Find where the given text appears and provide that cell's center as (x, y) coordinate. 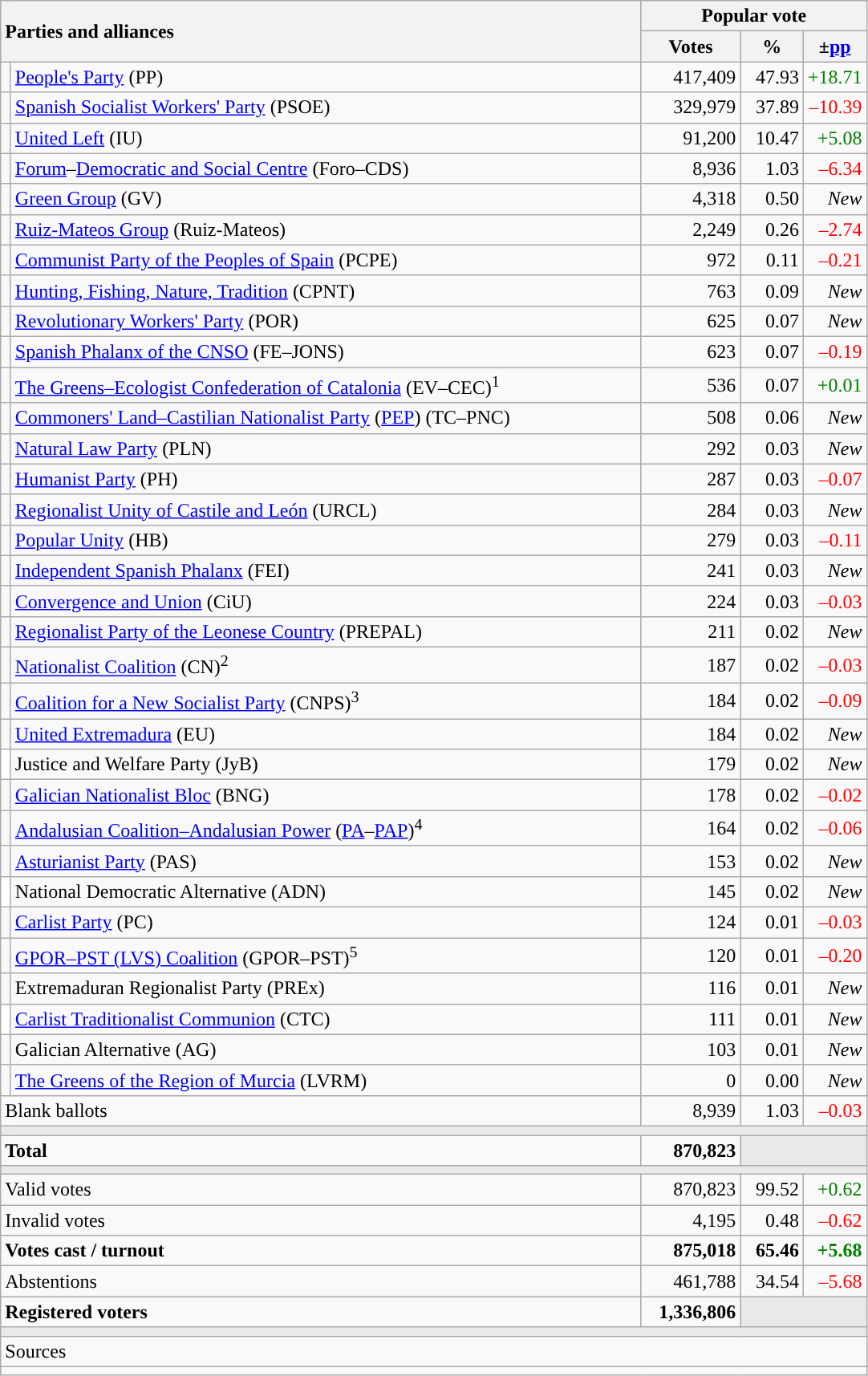
329,979 (691, 108)
10.47 (772, 138)
Andalusian Coalition–Andalusian Power (PA–PAP)4 (326, 828)
Independent Spanish Phalanx (FEI) (326, 570)
Votes (691, 47)
Natural Law Party (PLN) (326, 449)
508 (691, 418)
Asturianist Party (PAS) (326, 861)
124 (691, 923)
–0.11 (834, 540)
0.06 (772, 418)
8,936 (691, 168)
0 (691, 1080)
Regionalist Unity of Castile and León (URCL) (326, 509)
0.26 (772, 229)
279 (691, 540)
187 (691, 666)
Carlist Traditionalist Communion (CTC) (326, 1019)
United Extremadura (EU) (326, 734)
+18.71 (834, 77)
0.00 (772, 1080)
–0.06 (834, 828)
+0.62 (834, 1190)
417,409 (691, 77)
461,788 (691, 1281)
178 (691, 795)
GPOR–PST (LVS) Coalition (GPOR–PST)5 (326, 956)
Popular Unity (HB) (326, 540)
153 (691, 861)
211 (691, 631)
34.54 (772, 1281)
0.50 (772, 199)
8,939 (691, 1110)
0.09 (772, 290)
284 (691, 509)
Invalid votes (321, 1220)
Votes cast / turnout (321, 1251)
Valid votes (321, 1190)
Communist Party of the Peoples of Spain (PCPE) (326, 260)
Green Group (GV) (326, 199)
625 (691, 321)
103 (691, 1049)
–5.68 (834, 1281)
People's Party (PP) (326, 77)
Sources (433, 1351)
Galician Alternative (AG) (326, 1049)
875,018 (691, 1251)
145 (691, 891)
National Democratic Alternative (ADN) (326, 891)
120 (691, 956)
Galician Nationalist Bloc (BNG) (326, 795)
The Greens–Ecologist Confederation of Catalonia (EV–CEC)1 (326, 385)
Hunting, Fishing, Nature, Tradition (CPNT) (326, 290)
2,249 (691, 229)
–0.62 (834, 1220)
763 (691, 290)
Abstentions (321, 1281)
292 (691, 449)
–6.34 (834, 168)
Forum–Democratic and Social Centre (Foro–CDS) (326, 168)
Spanish Socialist Workers' Party (PSOE) (326, 108)
111 (691, 1019)
99.52 (772, 1190)
65.46 (772, 1251)
Blank ballots (321, 1110)
Total (321, 1151)
972 (691, 260)
Revolutionary Workers' Party (POR) (326, 321)
37.89 (772, 108)
–0.09 (834, 701)
Regionalist Party of the Leonese Country (PREPAL) (326, 631)
Spanish Phalanx of the CNSO (FE–JONS) (326, 351)
Carlist Party (PC) (326, 923)
–0.20 (834, 956)
±pp (834, 47)
Extremaduran Regionalist Party (PREx) (326, 988)
224 (691, 601)
623 (691, 351)
–0.02 (834, 795)
Parties and alliances (321, 31)
–10.39 (834, 108)
Justice and Welfare Party (JyB) (326, 765)
Commoners' Land–Castilian Nationalist Party (PEP) (TC–PNC) (326, 418)
47.93 (772, 77)
1,336,806 (691, 1312)
+5.68 (834, 1251)
241 (691, 570)
Convergence and Union (CiU) (326, 601)
–0.21 (834, 260)
–2.74 (834, 229)
287 (691, 479)
Registered voters (321, 1312)
Coalition for a New Socialist Party (CNPS)3 (326, 701)
Popular vote (754, 16)
0.11 (772, 260)
164 (691, 828)
Humanist Party (PH) (326, 479)
The Greens of the Region of Murcia (LVRM) (326, 1080)
–0.19 (834, 351)
0.48 (772, 1220)
4,195 (691, 1220)
–0.07 (834, 479)
4,318 (691, 199)
Nationalist Coalition (CN)2 (326, 666)
United Left (IU) (326, 138)
+0.01 (834, 385)
% (772, 47)
+5.08 (834, 138)
116 (691, 988)
91,200 (691, 138)
536 (691, 385)
179 (691, 765)
Ruiz-Mateos Group (Ruiz-Mateos) (326, 229)
